Output the (x, y) coordinate of the center of the cell containing the given text.  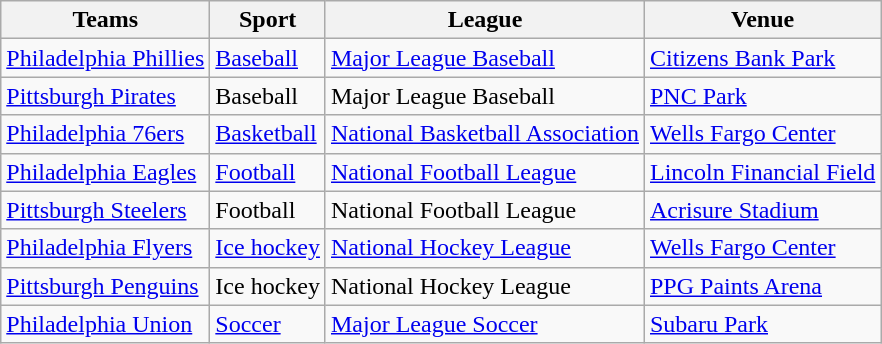
Acrisure Stadium (762, 210)
PNC Park (762, 96)
Basketball (268, 134)
Philadelphia Union (106, 324)
Teams (106, 20)
Philadelphia Eagles (106, 172)
Soccer (268, 324)
Venue (762, 20)
Pittsburgh Steelers (106, 210)
PPG Paints Arena (762, 286)
Pittsburgh Penguins (106, 286)
Subaru Park (762, 324)
League (484, 20)
National Basketball Association (484, 134)
Lincoln Financial Field (762, 172)
Pittsburgh Pirates (106, 96)
Philadelphia Flyers (106, 248)
Major League Soccer (484, 324)
Philadelphia 76ers (106, 134)
Citizens Bank Park (762, 58)
Sport (268, 20)
Philadelphia Phillies (106, 58)
